Identify which cell holds the provided text, then report its [x, y] central coordinate. 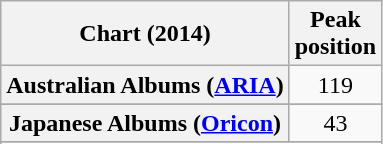
Chart (2014) [145, 34]
Peakposition [335, 34]
119 [335, 85]
Japanese Albums (Oricon) [145, 123]
Australian Albums (ARIA) [145, 85]
43 [335, 123]
